Output the (X, Y) coordinate of the center of the cell containing the given text.  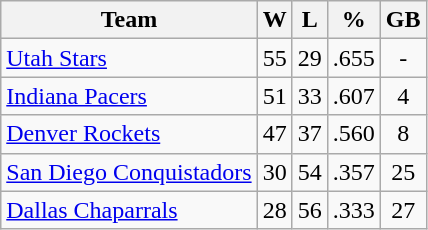
51 (274, 96)
Denver Rockets (129, 134)
33 (310, 96)
25 (403, 172)
San Diego Conquistadors (129, 172)
.607 (354, 96)
47 (274, 134)
8 (403, 134)
Team (129, 20)
GB (403, 20)
.560 (354, 134)
W (274, 20)
55 (274, 58)
54 (310, 172)
30 (274, 172)
56 (310, 210)
Dallas Chaparrals (129, 210)
29 (310, 58)
28 (274, 210)
L (310, 20)
Indiana Pacers (129, 96)
.333 (354, 210)
27 (403, 210)
4 (403, 96)
- (403, 58)
37 (310, 134)
.655 (354, 58)
% (354, 20)
Utah Stars (129, 58)
.357 (354, 172)
